Capture the cell that displays the provided text and extract its [x, y] central coordinate. 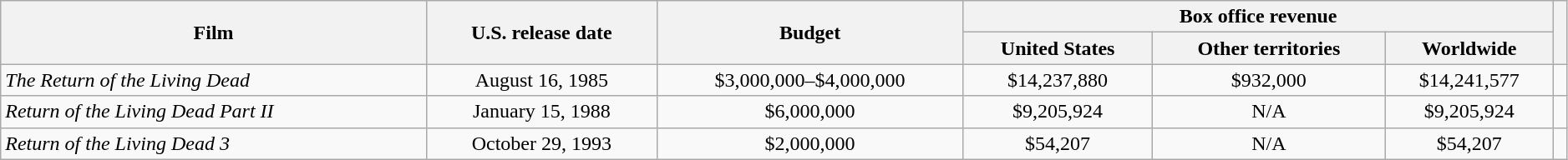
Return of the Living Dead 3 [214, 143]
Budget [810, 32]
Film [214, 32]
October 29, 1993 [541, 143]
$932,000 [1268, 80]
$6,000,000 [810, 112]
Box office revenue [1258, 17]
January 15, 1988 [541, 112]
U.S. release date [541, 32]
Worldwide [1469, 48]
August 16, 1985 [541, 80]
Other territories [1268, 48]
Return of the Living Dead Part II [214, 112]
$14,237,880 [1058, 80]
United States [1058, 48]
$2,000,000 [810, 143]
$14,241,577 [1469, 80]
The Return of the Living Dead [214, 80]
$3,000,000–$4,000,000 [810, 80]
